Pinpoint the cell where the given text exists, returning its (X, Y) midpoint coordinate. 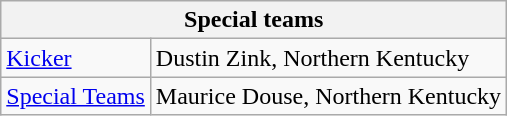
Special teams (254, 20)
Dustin Zink, Northern Kentucky (328, 58)
Maurice Douse, Northern Kentucky (328, 96)
Kicker (76, 58)
Special Teams (76, 96)
